Return [x, y] of the center of cell containing provided text 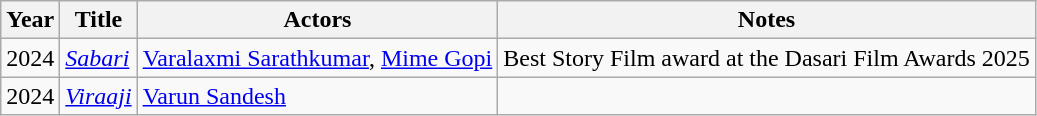
Year [30, 20]
Notes [766, 20]
Varun Sandesh [318, 96]
Title [98, 20]
Viraaji [98, 96]
Best Story Film award at the Dasari Film Awards 2025 [766, 58]
Sabari [98, 58]
Actors [318, 20]
Varalaxmi Sarathkumar, Mime Gopi [318, 58]
